From the cell containing the given text, extract its center point as [X, Y] coordinate. 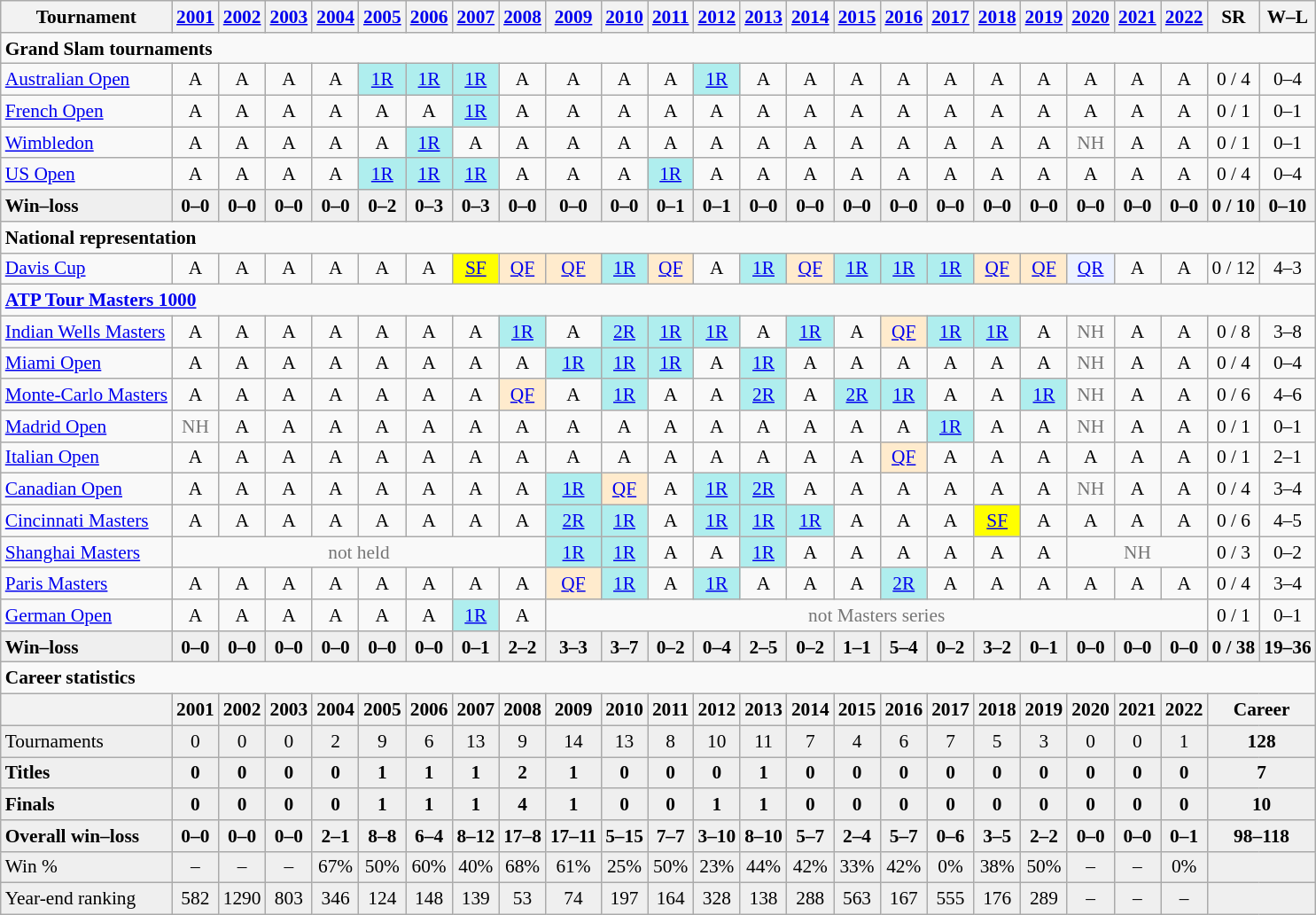
5–15 [624, 836]
38% [998, 867]
3–2 [998, 647]
Indian Wells Masters [87, 332]
139 [475, 899]
3–7 [624, 647]
164 [671, 899]
124 [383, 899]
not Masters series [877, 615]
W–L [1287, 17]
4–3 [1287, 269]
0 / 38 [1234, 647]
QR [1090, 269]
Finals [87, 804]
8–12 [475, 836]
Titles [87, 773]
3 [1044, 741]
Cincinnati Masters [87, 520]
Year-end ranking [87, 899]
19–36 [1287, 647]
Tournaments [87, 741]
0 / 3 [1234, 552]
0 / 8 [1234, 332]
0 / 10 [1234, 206]
1–1 [858, 647]
National representation [658, 238]
2–5 [764, 647]
Miami Open [87, 364]
128 [1262, 741]
288 [810, 899]
Career statistics [658, 678]
Grand Slam tournaments [658, 49]
197 [624, 899]
not held [359, 552]
Italian Open [87, 457]
3–10 [716, 836]
61% [573, 867]
Wimbledon [87, 143]
68% [523, 867]
289 [1044, 899]
0–10 [1287, 206]
3–3 [573, 647]
8–8 [383, 836]
803 [289, 899]
7–7 [671, 836]
23% [716, 867]
4–6 [1287, 395]
US Open [87, 175]
17–11 [573, 836]
German Open [87, 615]
0 / 12 [1234, 269]
582 [195, 899]
53 [523, 899]
SR [1234, 17]
14 [573, 741]
8–10 [764, 836]
3–8 [1287, 332]
148 [429, 899]
Career [1262, 710]
17–8 [523, 836]
40% [475, 867]
8 [671, 741]
33% [858, 867]
11 [764, 741]
555 [950, 899]
Australian Open [87, 80]
346 [335, 899]
167 [904, 899]
3–5 [998, 836]
Win % [87, 867]
Overall win–loss [87, 836]
ATP Tour Masters 1000 [658, 301]
67% [335, 867]
5–4 [904, 647]
4–5 [1287, 520]
98–118 [1262, 836]
2–4 [858, 836]
25% [624, 867]
60% [429, 867]
138 [764, 899]
Monte-Carlo Masters [87, 395]
Canadian Open [87, 489]
563 [858, 899]
1290 [243, 899]
Madrid Open [87, 426]
176 [998, 899]
Davis Cup [87, 269]
6–4 [429, 836]
44% [764, 867]
Tournament [87, 17]
Shanghai Masters [87, 552]
French Open [87, 112]
74 [573, 899]
0–6 [950, 836]
5 [998, 741]
328 [716, 899]
Paris Masters [87, 584]
